Search for the cell housing the specified text and yield its (X, Y) center coordinate. 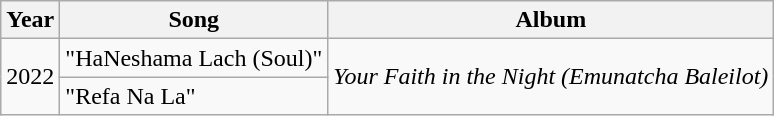
Year (30, 20)
Album (551, 20)
2022 (30, 77)
"HaNeshama Lach (Soul)" (194, 58)
"Refa Na La" (194, 96)
Song (194, 20)
Your Faith in the Night (Emunatcha Baleilot) (551, 77)
